Search for the cell housing the specified text and yield its (x, y) center coordinate. 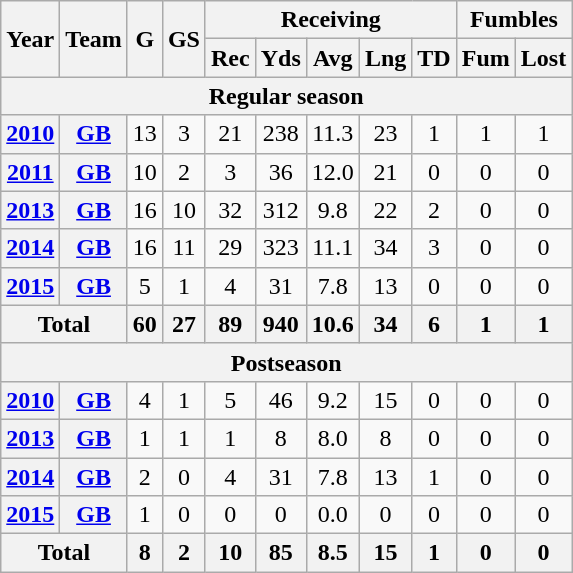
60 (144, 324)
9.8 (332, 210)
46 (280, 400)
Yds (280, 58)
11 (184, 248)
238 (280, 134)
2011 (30, 172)
Avg (332, 58)
0.0 (332, 515)
940 (280, 324)
GS (184, 39)
Year (30, 39)
36 (280, 172)
11.3 (332, 134)
12.0 (332, 172)
Fum (486, 58)
8.5 (332, 553)
Fumbles (514, 20)
85 (280, 553)
312 (280, 210)
Lng (385, 58)
22 (385, 210)
Receiving (330, 20)
10.6 (332, 324)
11.1 (332, 248)
23 (385, 134)
TD (434, 58)
Postseason (286, 362)
9.2 (332, 400)
Team (94, 39)
8.0 (332, 438)
6 (434, 324)
323 (280, 248)
89 (230, 324)
Lost (543, 58)
G (144, 39)
Regular season (286, 96)
Rec (230, 58)
29 (230, 248)
32 (230, 210)
27 (184, 324)
